Determine the [X, Y] coordinate at the center of the cell enclosing the given text.  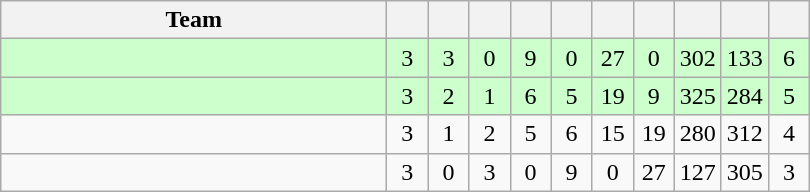
Team [194, 20]
305 [744, 172]
312 [744, 134]
15 [612, 134]
127 [698, 172]
280 [698, 134]
284 [744, 96]
133 [744, 58]
302 [698, 58]
4 [788, 134]
325 [698, 96]
